Identify which cell holds the provided text, then report its (X, Y) central coordinate. 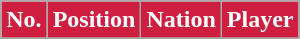
Nation (181, 20)
Player (260, 20)
No. (24, 20)
Position (94, 20)
